For the text-containing cell, return its midpoint in (X, Y) coordinate format. 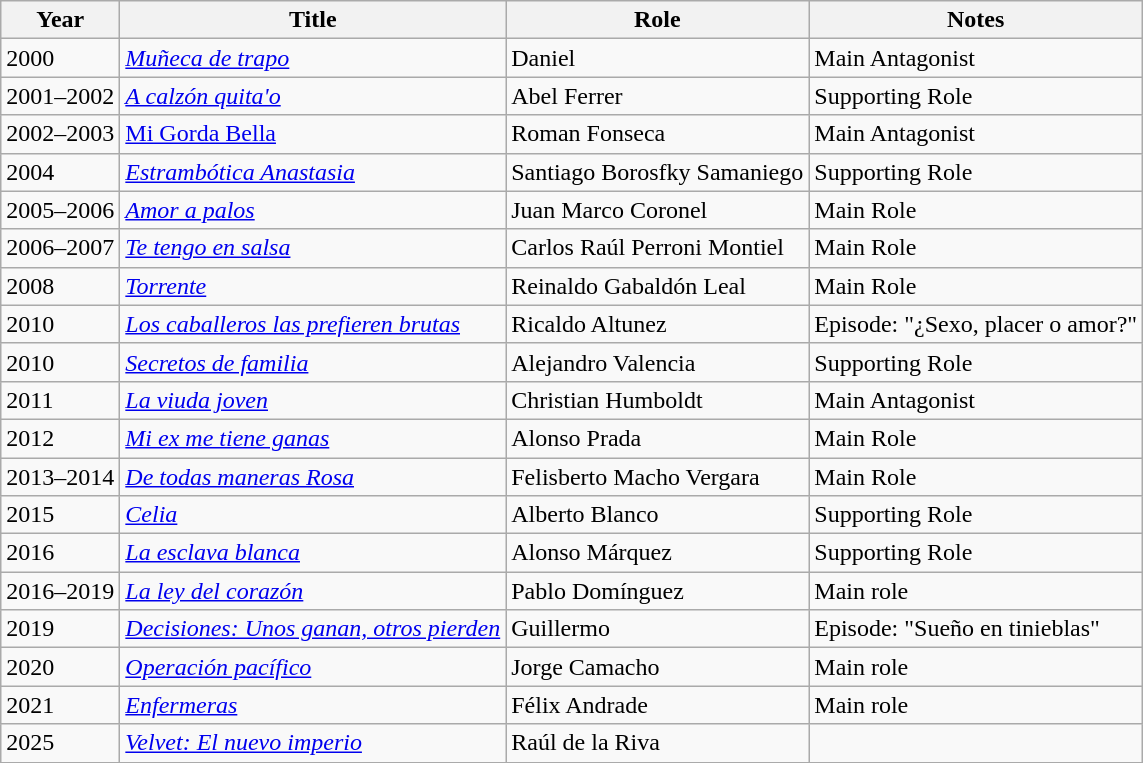
2016–2019 (60, 591)
Guillermo (658, 629)
Notes (976, 20)
Muñeca de trapo (313, 58)
Operación pacífico (313, 667)
2001–2002 (60, 96)
Pablo Domínguez (658, 591)
2006–2007 (60, 248)
2011 (60, 400)
2004 (60, 172)
La viuda joven (313, 400)
Daniel (658, 58)
Alonso Prada (658, 438)
Alejandro Valencia (658, 362)
Velvet: El nuevo imperio (313, 743)
2000 (60, 58)
2008 (60, 286)
Year (60, 20)
2016 (60, 553)
Enfermeras (313, 705)
Ricaldo Altunez (658, 324)
Title (313, 20)
Abel Ferrer (658, 96)
A calzón quita'o (313, 96)
Alonso Márquez (658, 553)
2025 (60, 743)
2012 (60, 438)
Mi ex me tiene ganas (313, 438)
Félix Andrade (658, 705)
2015 (60, 515)
Los caballeros las prefieren brutas (313, 324)
Torrente (313, 286)
Jorge Camacho (658, 667)
Carlos Raúl Perroni Montiel (658, 248)
Santiago Borosfky Samaniego (658, 172)
Episode: "¿Sexo, placer o amor?" (976, 324)
2020 (60, 667)
2005–2006 (60, 210)
2002–2003 (60, 134)
2021 (60, 705)
Felisberto Macho Vergara (658, 477)
2013–2014 (60, 477)
Celia (313, 515)
Raúl de la Riva (658, 743)
La esclava blanca (313, 553)
La ley del corazón (313, 591)
Decisiones: Unos ganan, otros pierden (313, 629)
Te tengo en salsa (313, 248)
2019 (60, 629)
Amor a palos (313, 210)
De todas maneras Rosa (313, 477)
Secretos de familia (313, 362)
Alberto Blanco (658, 515)
Reinaldo Gabaldón Leal (658, 286)
Christian Humboldt (658, 400)
Role (658, 20)
Episode: "Sueño en tinieblas" (976, 629)
Roman Fonseca (658, 134)
Estrambótica Anastasia (313, 172)
Juan Marco Coronel (658, 210)
Mi Gorda Bella (313, 134)
